Determine the (x, y) coordinate at the center of the cell enclosing the given text.  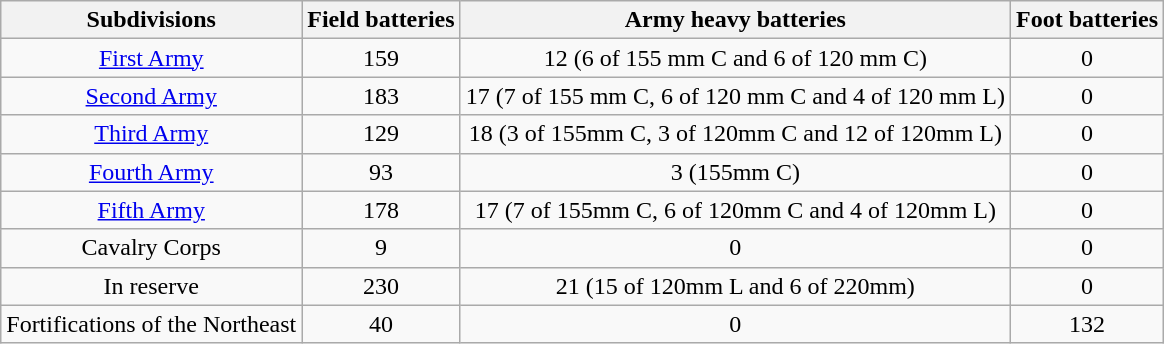
Cavalry Corps (152, 248)
17 (7 of 155mm C, 6 of 120mm C and 4 of 120mm L) (735, 210)
Second Army (152, 96)
159 (381, 58)
183 (381, 96)
230 (381, 286)
Army heavy batteries (735, 20)
Fifth Army (152, 210)
18 (3 of 155mm C, 3 of 120mm C and 12 of 120mm L) (735, 134)
132 (1086, 324)
Foot batteries (1086, 20)
129 (381, 134)
9 (381, 248)
12 (6 of 155 mm C and 6 of 120 mm C) (735, 58)
Subdivisions (152, 20)
In reserve (152, 286)
40 (381, 324)
93 (381, 172)
Field batteries (381, 20)
17 (7 of 155 mm C, 6 of 120 mm C and 4 of 120 mm L) (735, 96)
3 (155mm C) (735, 172)
Fourth Army (152, 172)
First Army (152, 58)
178 (381, 210)
21 (15 of 120mm L and 6 of 220mm) (735, 286)
Third Army (152, 134)
Fortifications of the Northeast (152, 324)
